Determine the (x, y) coordinate at the center of the cell enclosing the given text.  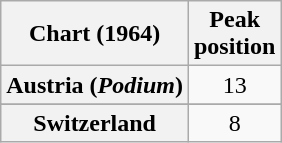
Switzerland (95, 123)
Chart (1964) (95, 34)
8 (234, 123)
Austria (Podium) (95, 85)
Peakposition (234, 34)
13 (234, 85)
